Return [X, Y] of the center of cell containing provided text 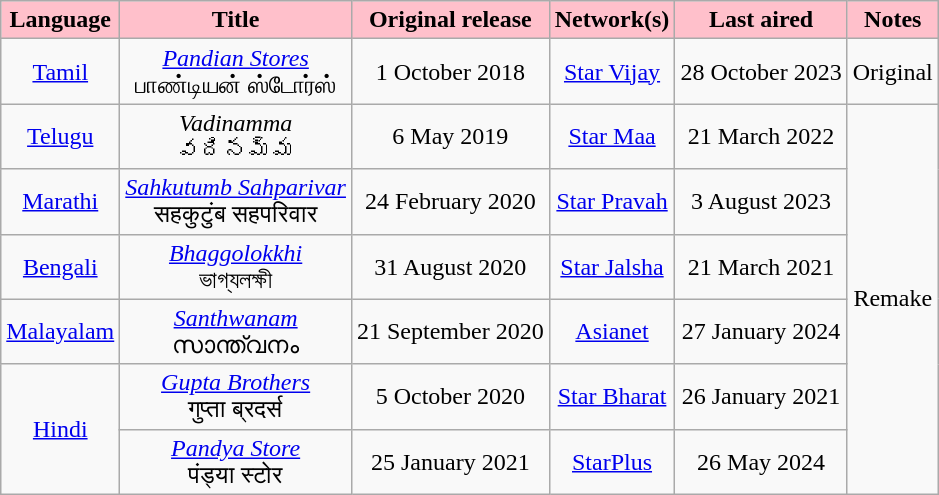
Gupta Brothers गुप्ता ब्रदर्स [236, 396]
StarPlus [612, 462]
Santhwanam സാന്ത്വനം [236, 332]
31 August 2020 [450, 266]
Original [892, 72]
21 March 2021 [761, 266]
27 January 2024 [761, 332]
6 May 2019 [450, 136]
Original release [450, 20]
Pandian Stores பாண்டியன் ஸ்டோர்ஸ் [236, 72]
25 January 2021 [450, 462]
Star Bharat [612, 396]
Language [60, 20]
Sahkutumb Sahparivar सहकुटुंब सहपरिवार [236, 202]
Network(s) [612, 20]
26 May 2024 [761, 462]
28 October 2023 [761, 72]
Star Pravah [612, 202]
3 August 2023 [761, 202]
21 September 2020 [450, 332]
Last aired [761, 20]
Malayalam [60, 332]
Star Jalsha [612, 266]
Remake [892, 299]
Bengali [60, 266]
Bhaggolokkhi ভাগ্যলক্ষী [236, 266]
Asianet [612, 332]
5 October 2020 [450, 396]
26 January 2021 [761, 396]
Star Vijay [612, 72]
Notes [892, 20]
24 February 2020 [450, 202]
Title [236, 20]
Star Maa [612, 136]
Pandya Store पंड्या स्टोर [236, 462]
1 October 2018 [450, 72]
Marathi [60, 202]
Tamil [60, 72]
Vadinamma వదినమ్మ [236, 136]
21 March 2022 [761, 136]
Hindi [60, 429]
Telugu [60, 136]
